Determine the [x, y] coordinate at the center of the cell enclosing the given text.  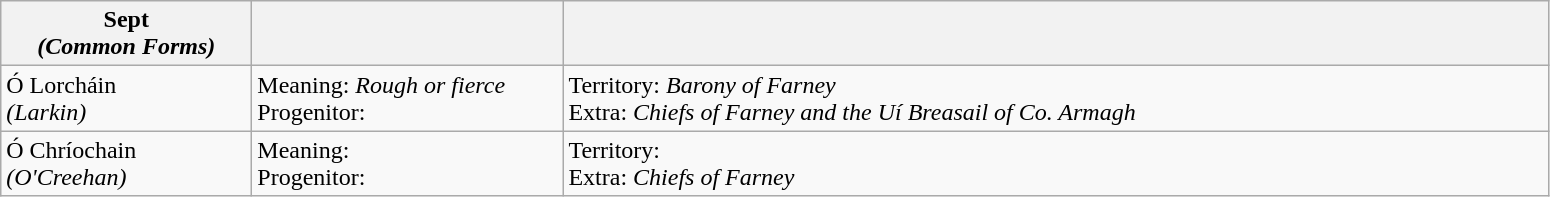
Territory: Extra: Chiefs of Farney [1056, 164]
Meaning:Progenitor: [408, 164]
Territory: Barony of FarneyExtra: Chiefs of Farney and the Uí Breasail of Co. Armagh [1056, 98]
Meaning: Rough or fierceProgenitor: [408, 98]
Ó Lorcháin(Larkin) [126, 98]
Ó Chríochain(O'Creehan) [126, 164]
Sept(Common Forms) [126, 34]
